Return the [x, y] coordinate for the center point of the cell that contains the specified text.  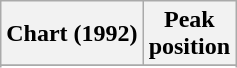
Peakposition [189, 34]
Chart (1992) [72, 34]
